Return the [X, Y] coordinate for the center point of the cell that contains the specified text.  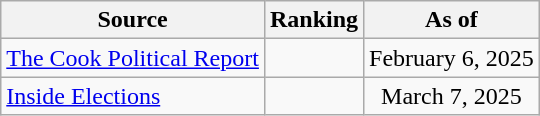
Source [133, 20]
February 6, 2025 [452, 58]
As of [452, 20]
Ranking [314, 20]
The Cook Political Report [133, 58]
Inside Elections [133, 96]
March 7, 2025 [452, 96]
